Return the [X, Y] coordinate for the center point of the cell that contains the specified text.  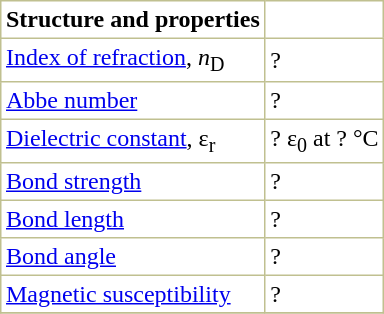
Bond length [133, 220]
Bond strength [133, 182]
Dielectric constant, εr [133, 142]
? ε0 at ? °C [324, 142]
Structure and properties [133, 20]
Index of refraction, nD [133, 60]
Magnetic susceptibility [133, 295]
Bond angle [133, 257]
Abbe number [133, 101]
